For the text-containing cell, return its midpoint in [X, Y] coordinate format. 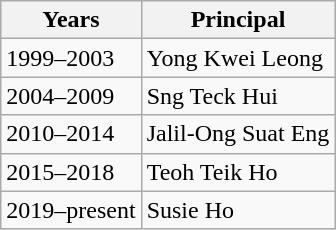
2019–present [71, 210]
2015–2018 [71, 172]
1999–2003 [71, 58]
Yong Kwei Leong [238, 58]
Sng Teck Hui [238, 96]
Teoh Teik Ho [238, 172]
Jalil-Ong Suat Eng [238, 134]
2004–2009 [71, 96]
2010–2014 [71, 134]
Susie Ho [238, 210]
Principal [238, 20]
Years [71, 20]
